Provide the (X, Y) coordinate of the cell's center where the given text is located.  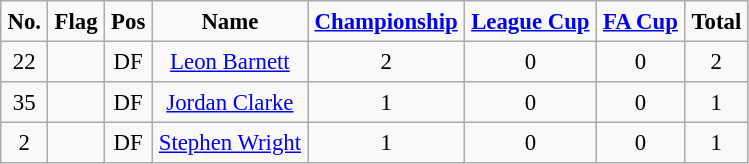
Jordan Clarke (230, 102)
FA Cup (640, 21)
Stephen Wright (230, 142)
No. (24, 21)
Flag (76, 21)
Total (716, 21)
Pos (128, 21)
Championship (386, 21)
35 (24, 102)
Leon Barnett (230, 61)
League Cup (530, 21)
22 (24, 61)
Name (230, 21)
